Locate the cell with the specified text and output its [X, Y] center coordinate. 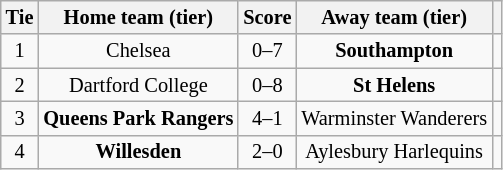
3 [20, 118]
Southampton [394, 51]
4–1 [267, 118]
0–7 [267, 51]
0–8 [267, 85]
Aylesbury Harlequins [394, 152]
1 [20, 51]
4 [20, 152]
Score [267, 17]
2–0 [267, 152]
2 [20, 85]
Warminster Wanderers [394, 118]
Queens Park Rangers [138, 118]
Dartford College [138, 85]
St Helens [394, 85]
Willesden [138, 152]
Away team (tier) [394, 17]
Chelsea [138, 51]
Tie [20, 17]
Home team (tier) [138, 17]
